Pinpoint the cell where the given text exists, returning its [x, y] midpoint coordinate. 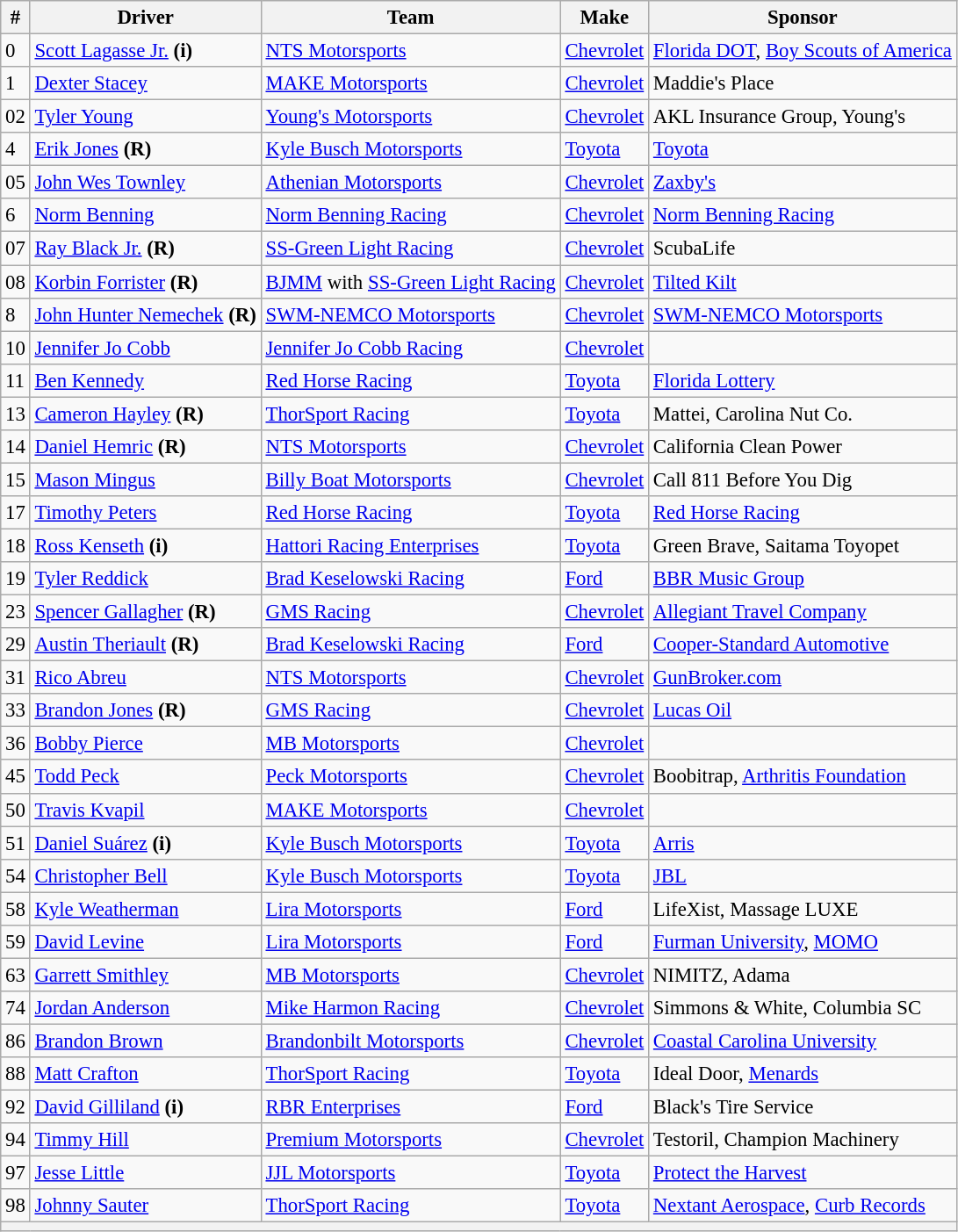
Protect the Harvest [803, 1173]
Ben Kennedy [146, 380]
Ideal Door, Menards [803, 1074]
Team [411, 18]
Scott Lagasse Jr. (i) [146, 51]
Make [604, 18]
74 [16, 1008]
Athenian Motorsports [411, 183]
Timothy Peters [146, 513]
# [16, 18]
Brandon Brown [146, 1041]
Dexter Stacey [146, 83]
Testoril, Champion Machinery [803, 1140]
Korbin Forrister (R) [146, 282]
Mattei, Carolina Nut Co. [803, 414]
45 [16, 777]
RBR Enterprises [411, 1107]
NIMITZ, Adama [803, 975]
14 [16, 447]
Spencer Gallagher (R) [146, 612]
Green Brave, Saitama Toyopet [803, 545]
17 [16, 513]
Coastal Carolina University [803, 1041]
Timmy Hill [146, 1140]
BBR Music Group [803, 579]
Jennifer Jo Cobb [146, 348]
13 [16, 414]
SS-Green Light Racing [411, 249]
58 [16, 909]
Cooper-Standard Automotive [803, 645]
John Wes Townley [146, 183]
GunBroker.com [803, 678]
0 [16, 51]
Tyler Young [146, 117]
Premium Motorsports [411, 1140]
Todd Peck [146, 777]
Johnny Sauter [146, 1206]
8 [16, 314]
07 [16, 249]
92 [16, 1107]
Tilted Kilt [803, 282]
Brandon Jones (R) [146, 710]
15 [16, 479]
Kyle Weatherman [146, 909]
Peck Motorsports [411, 777]
BJMM with SS-Green Light Racing [411, 282]
63 [16, 975]
Norm Benning [146, 215]
50 [16, 810]
David Levine [146, 942]
18 [16, 545]
Austin Theriault (R) [146, 645]
Black's Tire Service [803, 1107]
Young's Motorsports [411, 117]
Maddie's Place [803, 83]
Jordan Anderson [146, 1008]
88 [16, 1074]
08 [16, 282]
54 [16, 875]
Florida Lottery [803, 380]
98 [16, 1206]
California Clean Power [803, 447]
Call 811 Before You Dig [803, 479]
23 [16, 612]
05 [16, 183]
Brandonbilt Motorsports [411, 1041]
David Gilliland (i) [146, 1107]
Ross Kenseth (i) [146, 545]
Cameron Hayley (R) [146, 414]
Daniel Suárez (i) [146, 843]
Bobby Pierce [146, 744]
Allegiant Travel Company [803, 612]
ScubaLife [803, 249]
Mike Harmon Racing [411, 1008]
Jesse Little [146, 1173]
1 [16, 83]
Ray Black Jr. (R) [146, 249]
Mason Mingus [146, 479]
51 [16, 843]
Sponsor [803, 18]
Lucas Oil [803, 710]
33 [16, 710]
11 [16, 380]
LifeXist, Massage LUXE [803, 909]
Arris [803, 843]
Matt Crafton [146, 1074]
02 [16, 117]
29 [16, 645]
Furman University, MOMO [803, 942]
Daniel Hemric (R) [146, 447]
Hattori Racing Enterprises [411, 545]
Erik Jones (R) [146, 149]
Florida DOT, Boy Scouts of America [803, 51]
10 [16, 348]
Simmons & White, Columbia SC [803, 1008]
JBL [803, 875]
Garrett Smithley [146, 975]
36 [16, 744]
59 [16, 942]
Boobitrap, Arthritis Foundation [803, 777]
Travis Kvapil [146, 810]
6 [16, 215]
97 [16, 1173]
31 [16, 678]
Driver [146, 18]
Tyler Reddick [146, 579]
Billy Boat Motorsports [411, 479]
Rico Abreu [146, 678]
John Hunter Nemechek (R) [146, 314]
Zaxby's [803, 183]
JJL Motorsports [411, 1173]
AKL Insurance Group, Young's [803, 117]
Jennifer Jo Cobb Racing [411, 348]
Nextant Aerospace, Curb Records [803, 1206]
4 [16, 149]
86 [16, 1041]
Christopher Bell [146, 875]
19 [16, 579]
94 [16, 1140]
